Find where the given text appears and provide that cell's center as [X, Y] coordinate. 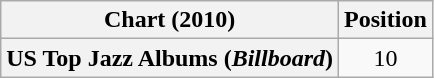
10 [386, 58]
Chart (2010) [170, 20]
US Top Jazz Albums (Billboard) [170, 58]
Position [386, 20]
